Detect which cell encompasses the target text, then output its [X, Y] center coordinate. 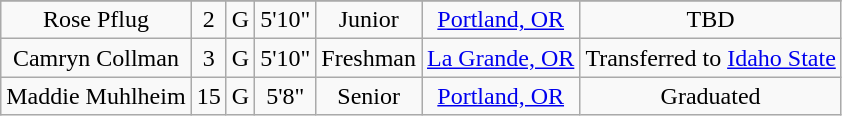
5'8" [286, 96]
Junior [369, 20]
Rose Pflug [96, 20]
Senior [369, 96]
2 [208, 20]
Transferred to Idaho State [710, 58]
Freshman [369, 58]
Camryn Collman [96, 58]
Graduated [710, 96]
15 [208, 96]
TBD [710, 20]
3 [208, 58]
La Grande, OR [501, 58]
Maddie Muhlheim [96, 96]
